Extract the (x, y) coordinate from the center of the cell holding the provided text.  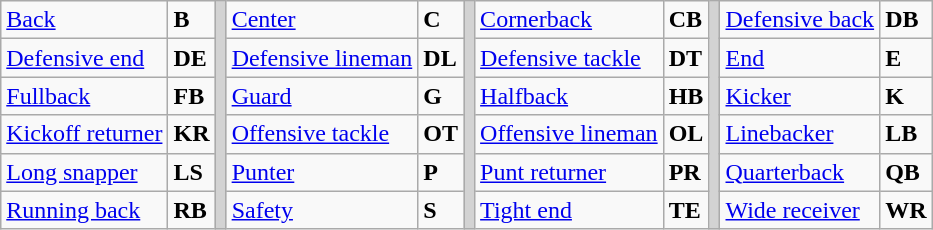
Wide receiver (800, 210)
G (441, 96)
Running back (84, 210)
LB (906, 134)
Punter (322, 172)
Offensive lineman (570, 134)
LS (192, 172)
P (441, 172)
Halfback (570, 96)
TE (686, 210)
QB (906, 172)
Back (84, 20)
Quarterback (800, 172)
Linebacker (800, 134)
Center (322, 20)
OT (441, 134)
Cornerback (570, 20)
End (800, 58)
DB (906, 20)
Long snapper (84, 172)
Kicker (800, 96)
FB (192, 96)
Defensive back (800, 20)
WR (906, 210)
DT (686, 58)
E (906, 58)
Kickoff returner (84, 134)
Tight end (570, 210)
Defensive lineman (322, 58)
RB (192, 210)
Offensive tackle (322, 134)
Guard (322, 96)
PR (686, 172)
S (441, 210)
C (441, 20)
Defensive tackle (570, 58)
Punt returner (570, 172)
Safety (322, 210)
DE (192, 58)
OL (686, 134)
DL (441, 58)
Defensive end (84, 58)
Fullback (84, 96)
CB (686, 20)
B (192, 20)
K (906, 96)
KR (192, 134)
HB (686, 96)
